Locate the cell with the specified text and output its (X, Y) center coordinate. 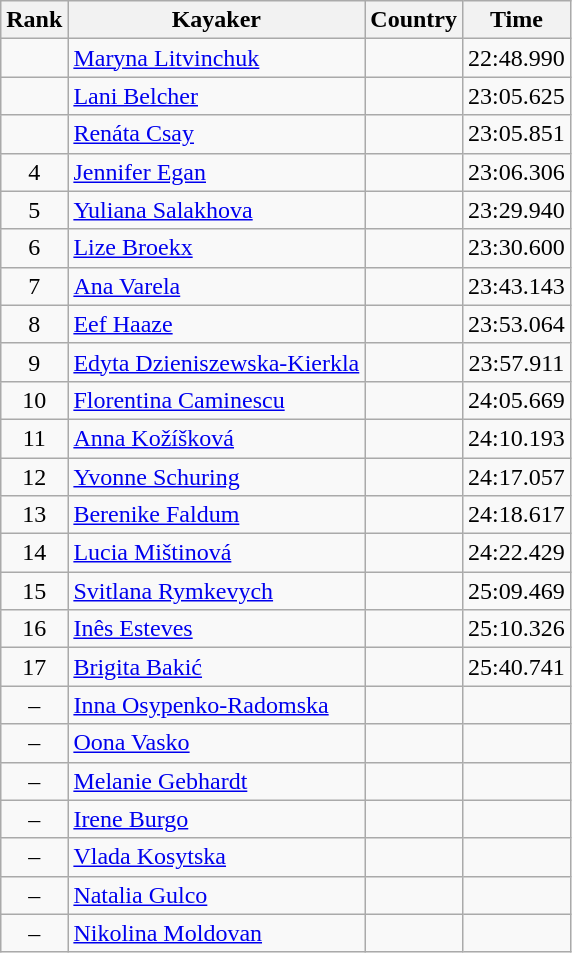
24:10.193 (517, 438)
25:10.326 (517, 629)
24:05.669 (517, 400)
6 (34, 248)
15 (34, 591)
Lucia Mištinová (216, 553)
23:30.600 (517, 248)
Edyta Dzieniszewska-Kierkla (216, 362)
7 (34, 286)
Yvonne Schuring (216, 477)
Eef Haaze (216, 324)
25:40.741 (517, 667)
23:05.625 (517, 96)
Yuliana Salakhova (216, 210)
23:05.851 (517, 134)
5 (34, 210)
Rank (34, 20)
8 (34, 324)
14 (34, 553)
23:53.064 (517, 324)
Nikolina Moldovan (216, 933)
4 (34, 172)
Svitlana Rymkevych (216, 591)
Jennifer Egan (216, 172)
23:43.143 (517, 286)
24:17.057 (517, 477)
Oona Vasko (216, 743)
16 (34, 629)
Ana Varela (216, 286)
23:29.940 (517, 210)
12 (34, 477)
Natalia Gulco (216, 895)
17 (34, 667)
22:48.990 (517, 58)
13 (34, 515)
Melanie Gebhardt (216, 781)
Lani Belcher (216, 96)
25:09.469 (517, 591)
23:06.306 (517, 172)
Maryna Litvinchuk (216, 58)
Inês Esteves (216, 629)
11 (34, 438)
Brigita Bakić (216, 667)
24:18.617 (517, 515)
9 (34, 362)
Florentina Caminescu (216, 400)
24:22.429 (517, 553)
10 (34, 400)
23:57.911 (517, 362)
Lize Broekx (216, 248)
Irene Burgo (216, 819)
Inna Osypenko-Radomska (216, 705)
Anna Kožíšková (216, 438)
Time (517, 20)
Renáta Csay (216, 134)
Berenike Faldum (216, 515)
Kayaker (216, 20)
Vlada Kosytska (216, 857)
Country (414, 20)
